Identify which cell holds the provided text, then report its (x, y) central coordinate. 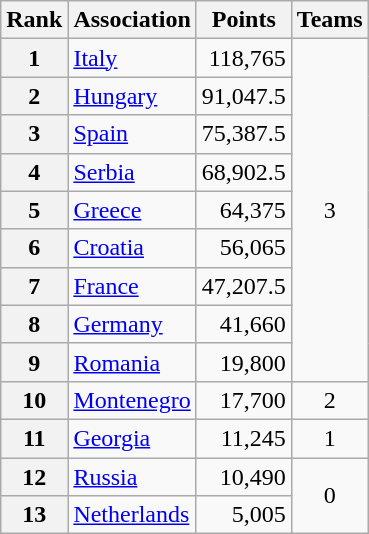
8 (34, 324)
17,700 (244, 400)
6 (34, 248)
68,902.5 (244, 172)
Germany (132, 324)
12 (34, 477)
Rank (34, 20)
10 (34, 400)
0 (330, 496)
Greece (132, 210)
56,065 (244, 248)
Points (244, 20)
13 (34, 515)
91,047.5 (244, 96)
Association (132, 20)
Croatia (132, 248)
5 (34, 210)
Romania (132, 362)
Spain (132, 134)
Serbia (132, 172)
Teams (330, 20)
41,660 (244, 324)
75,387.5 (244, 134)
Russia (132, 477)
4 (34, 172)
9 (34, 362)
19,800 (244, 362)
France (132, 286)
Georgia (132, 438)
5,005 (244, 515)
10,490 (244, 477)
47,207.5 (244, 286)
11 (34, 438)
Hungary (132, 96)
Italy (132, 58)
Netherlands (132, 515)
11,245 (244, 438)
64,375 (244, 210)
Montenegro (132, 400)
118,765 (244, 58)
7 (34, 286)
